Return the [x, y] coordinate for the center point of the cell that contains the specified text.  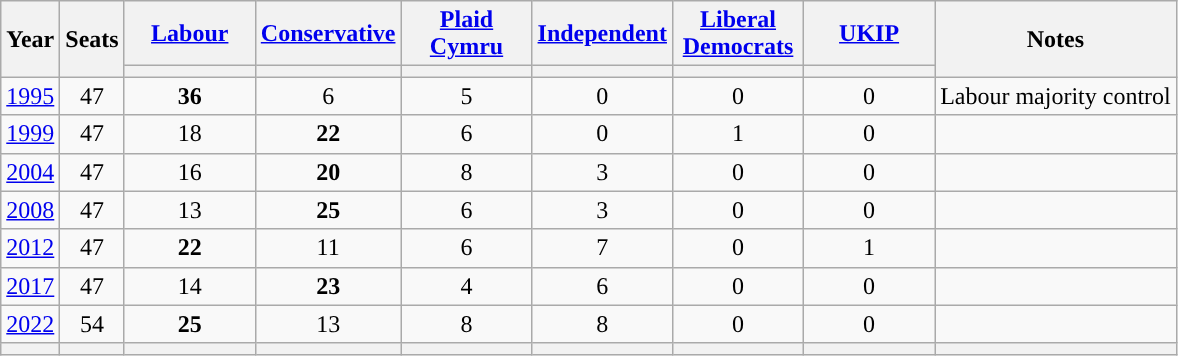
UKIP [870, 34]
Year [30, 39]
2017 [30, 286]
14 [190, 286]
36 [190, 96]
Conservative [328, 34]
Independent [602, 34]
5 [466, 96]
Seats [92, 39]
Labour majority control [1056, 96]
Labour [190, 34]
Plaid Cymru [466, 34]
16 [190, 172]
2012 [30, 248]
2008 [30, 210]
20 [328, 172]
Notes [1056, 39]
2004 [30, 172]
23 [328, 286]
1995 [30, 96]
2022 [30, 324]
Liberal Democrats [738, 34]
18 [190, 134]
7 [602, 248]
11 [328, 248]
1999 [30, 134]
4 [466, 286]
54 [92, 324]
